Locate the cell with the specified text and output its [x, y] center coordinate. 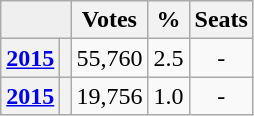
Seats [221, 20]
1.0 [168, 96]
Votes [110, 20]
% [168, 20]
55,760 [110, 58]
2.5 [168, 58]
19,756 [110, 96]
